Provide the [x, y] coordinate of the cell's center where the given text is located.  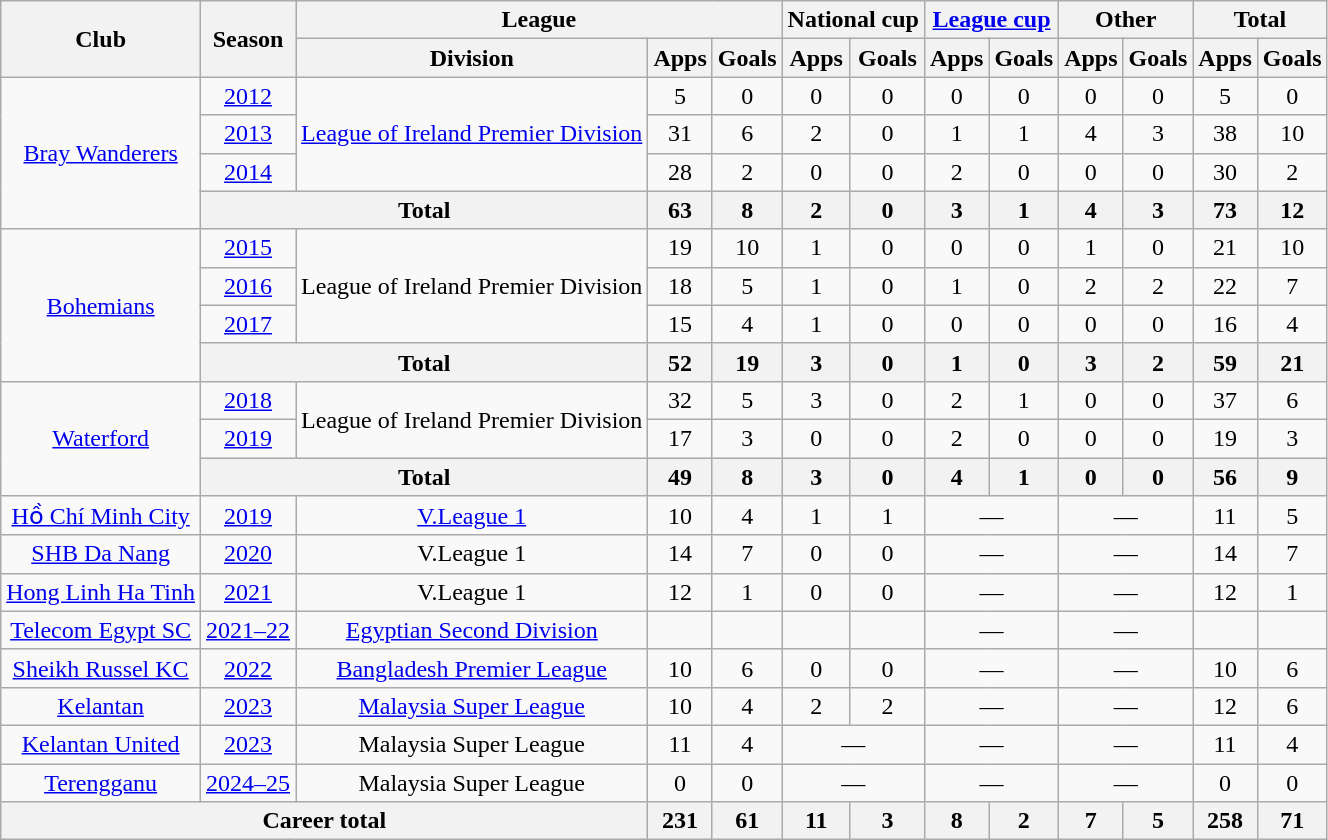
18 [680, 286]
2018 [248, 400]
2012 [248, 96]
59 [1225, 362]
231 [680, 821]
2022 [248, 668]
2013 [248, 134]
Telecom Egypt SC [101, 630]
Egyptian Second Division [472, 630]
2016 [248, 286]
15 [680, 324]
Career total [324, 821]
9 [1292, 477]
30 [1225, 172]
Hồ Chí Minh City [101, 516]
56 [1225, 477]
63 [680, 210]
SHB Da Nang [101, 554]
2015 [248, 248]
16 [1225, 324]
32 [680, 400]
61 [747, 821]
71 [1292, 821]
Waterford [101, 438]
38 [1225, 134]
Kelantan United [101, 744]
Division [472, 58]
2021 [248, 592]
Bray Wanderers [101, 153]
National cup [853, 20]
258 [1225, 821]
52 [680, 362]
28 [680, 172]
37 [1225, 400]
31 [680, 134]
2020 [248, 554]
49 [680, 477]
2014 [248, 172]
2017 [248, 324]
League [539, 20]
17 [680, 438]
2024–25 [248, 783]
Terengganu [101, 783]
Other [1126, 20]
2021–22 [248, 630]
Club [101, 39]
Sheikh Russel KC [101, 668]
73 [1225, 210]
Bohemians [101, 305]
Kelantan [101, 706]
22 [1225, 286]
Hong Linh Ha Tinh [101, 592]
League cup [991, 20]
Season [248, 39]
Bangladesh Premier League [472, 668]
